Output the (X, Y) coordinate of the center of the cell containing the given text.  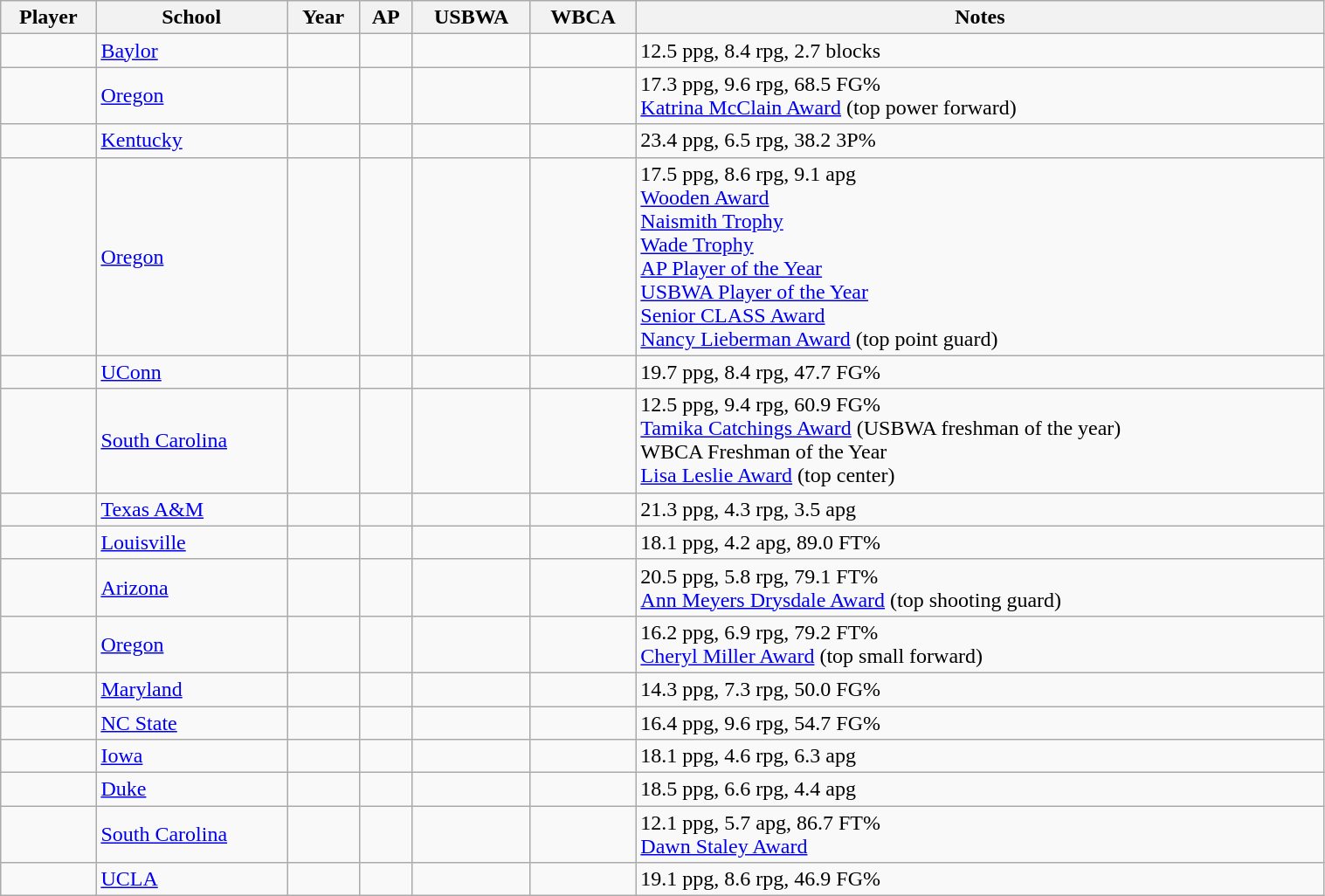
WBCA (583, 17)
School (192, 17)
18.1 ppg, 4.2 apg, 89.0 FT% (980, 542)
USBWA (472, 17)
UConn (192, 372)
UCLA (192, 879)
17.3 ppg, 9.6 rpg, 68.5 FG%Katrina McClain Award (top power forward) (980, 96)
16.4 ppg, 9.6 rpg, 54.7 FG% (980, 722)
12.5 ppg, 8.4 rpg, 2.7 blocks (980, 51)
18.1 ppg, 4.6 rpg, 6.3 apg (980, 756)
Duke (192, 789)
Louisville (192, 542)
Baylor (192, 51)
12.5 ppg, 9.4 rpg, 60.9 FG%Tamika Catchings Award (USBWA freshman of the year)WBCA Freshman of the YearLisa Leslie Award (top center) (980, 440)
NC State (192, 722)
23.4 ppg, 6.5 rpg, 38.2 3P% (980, 141)
Arizona (192, 587)
18.5 ppg, 6.6 rpg, 4.4 apg (980, 789)
Player (49, 17)
21.3 ppg, 4.3 rpg, 3.5 apg (980, 509)
Notes (980, 17)
Maryland (192, 689)
19.7 ppg, 8.4 rpg, 47.7 FG% (980, 372)
12.1 ppg, 5.7 apg, 86.7 FT%Dawn Staley Award (980, 835)
20.5 ppg, 5.8 rpg, 79.1 FT%Ann Meyers Drysdale Award (top shooting guard) (980, 587)
AP (386, 17)
Year (323, 17)
Kentucky (192, 141)
16.2 ppg, 6.9 rpg, 79.2 FT%Cheryl Miller Award (top small forward) (980, 644)
Iowa (192, 756)
Texas A&M (192, 509)
19.1 ppg, 8.6 rpg, 46.9 FG% (980, 879)
14.3 ppg, 7.3 rpg, 50.0 FG% (980, 689)
